Extract the (X, Y) coordinate from the center of the cell holding the provided text.  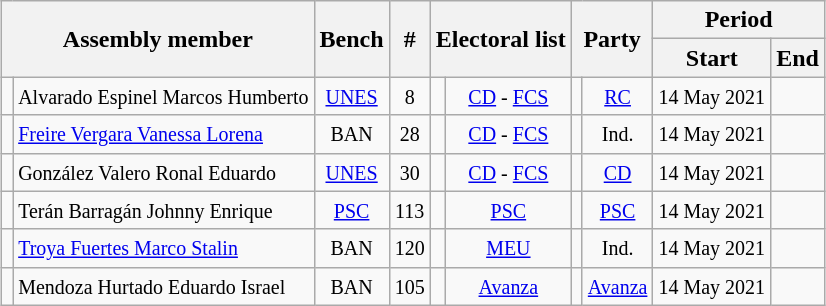
113 (410, 210)
8 (410, 96)
Alvarado Espinel Marcos Humberto (164, 96)
Period (738, 20)
30 (410, 172)
28 (410, 134)
# (410, 39)
Bench (352, 39)
Troya Fuertes Marco Stalin (164, 248)
González Valero Ronal Eduardo (164, 172)
Electoral list (500, 39)
Terán Barragán Johnny Enrique (164, 210)
MEU (508, 248)
End (798, 58)
RC (618, 96)
Start (712, 58)
Mendoza Hurtado Eduardo Israel (164, 286)
CD (618, 172)
Assembly member (158, 39)
120 (410, 248)
Party (612, 39)
Freire Vergara Vanessa Lorena (164, 134)
105 (410, 286)
